Return (X, Y) of the center of cell containing provided text 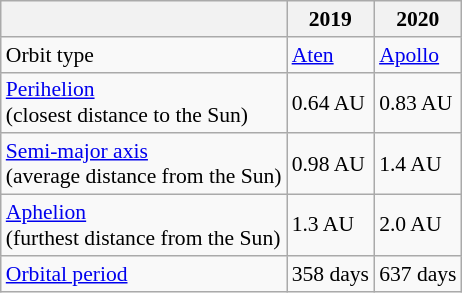
0.64 AU (330, 102)
Aphelion(furthest distance from the Sun) (144, 226)
Orbit type (144, 55)
Semi-major axis(average distance from the Sun) (144, 164)
0.98 AU (330, 164)
2019 (330, 19)
2.0 AU (418, 226)
Apollo (418, 55)
0.83 AU (418, 102)
1.3 AU (330, 226)
Perihelion(closest distance to the Sun) (144, 102)
Orbital period (144, 274)
358 days (330, 274)
1.4 AU (418, 164)
2020 (418, 19)
637 days (418, 274)
Aten (330, 55)
